Return [x, y] of the center of cell containing provided text 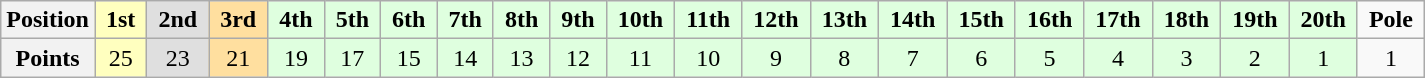
8 [844, 58]
17 [352, 58]
6th [409, 20]
3 [1186, 58]
10th [640, 20]
5 [1049, 58]
9 [776, 58]
21 [238, 58]
1st [120, 20]
7 [913, 58]
12 [578, 58]
13th [844, 20]
11 [640, 58]
15 [409, 58]
14 [465, 58]
13 [521, 58]
Position [48, 20]
18th [1186, 20]
9th [578, 20]
25 [120, 58]
14th [913, 20]
16th [1049, 20]
2nd [178, 20]
Pole [1390, 20]
5th [352, 20]
7th [465, 20]
23 [178, 58]
17th [1118, 20]
3rd [238, 20]
10 [708, 58]
2 [1255, 58]
19 [296, 58]
Points [48, 58]
6 [981, 58]
20th [1323, 20]
11th [708, 20]
8th [521, 20]
15th [981, 20]
19th [1255, 20]
12th [776, 20]
4th [296, 20]
4 [1118, 58]
